Extract the (X, Y) coordinate from the center of the cell holding the provided text.  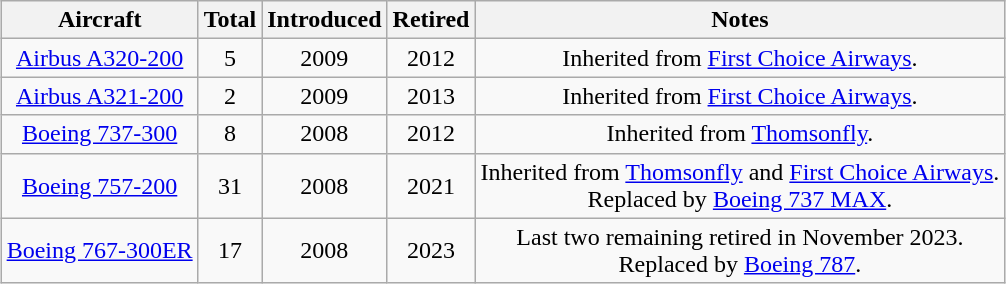
Inherited from Thomsonfly and First Choice Airways.Replaced by Boeing 737 MAX. (740, 186)
Aircraft (100, 20)
Inherited from Thomsonfly. (740, 134)
2023 (431, 250)
Total (230, 20)
17 (230, 250)
Boeing 737-300 (100, 134)
Boeing 767-300ER (100, 250)
2021 (431, 186)
8 (230, 134)
Last two remaining retired in November 2023.Replaced by Boeing 787. (740, 250)
Boeing 757-200 (100, 186)
5 (230, 58)
Retired (431, 20)
Introduced (324, 20)
Notes (740, 20)
2013 (431, 96)
2 (230, 96)
Airbus A320-200 (100, 58)
31 (230, 186)
Airbus A321-200 (100, 96)
